Capture the cell that displays the provided text and extract its (x, y) central coordinate. 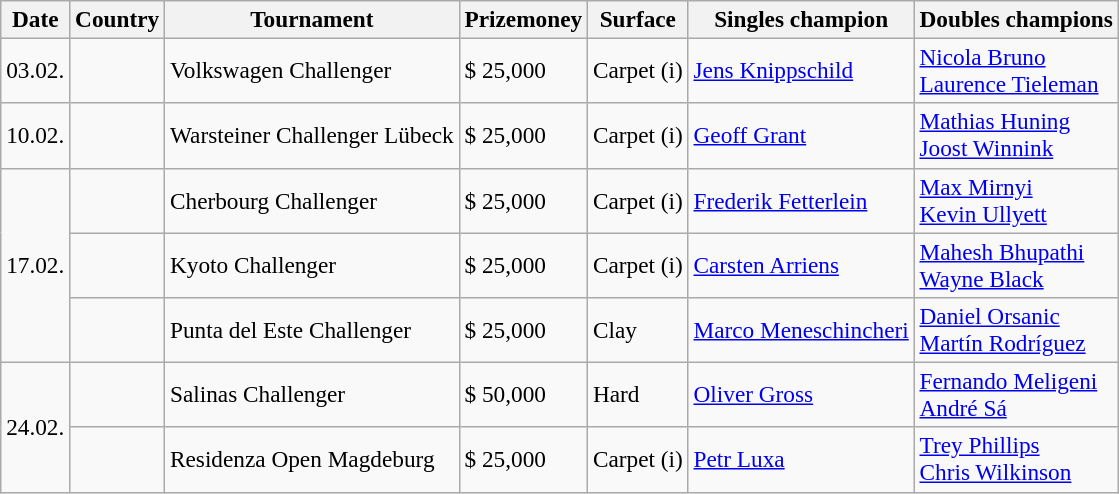
Max Mirnyi Kevin Ullyett (1016, 200)
24.02. (36, 427)
Fernando Meligeni André Sá (1016, 394)
Warsteiner Challenger Lübeck (312, 136)
Mathias Huning Joost Winnink (1016, 136)
Hard (638, 394)
Trey Phillips Chris Wilkinson (1016, 460)
17.02. (36, 265)
Nicola Bruno Laurence Tieleman (1016, 70)
Jens Knippschild (801, 70)
Mahesh Bhupathi Wayne Black (1016, 264)
Singles champion (801, 19)
Tournament (312, 19)
Date (36, 19)
Volkswagen Challenger (312, 70)
Surface (638, 19)
10.02. (36, 136)
Prizemoney (523, 19)
Clay (638, 330)
Punta del Este Challenger (312, 330)
Carsten Arriens (801, 264)
Salinas Challenger (312, 394)
Marco Meneschincheri (801, 330)
Petr Luxa (801, 460)
Daniel Orsanic Martín Rodríguez (1016, 330)
Country (118, 19)
Residenza Open Magdeburg (312, 460)
Frederik Fetterlein (801, 200)
$ 50,000 (523, 394)
Cherbourg Challenger (312, 200)
03.02. (36, 70)
Oliver Gross (801, 394)
Geoff Grant (801, 136)
Kyoto Challenger (312, 264)
Doubles champions (1016, 19)
